Capture the cell that displays the provided text and extract its (X, Y) central coordinate. 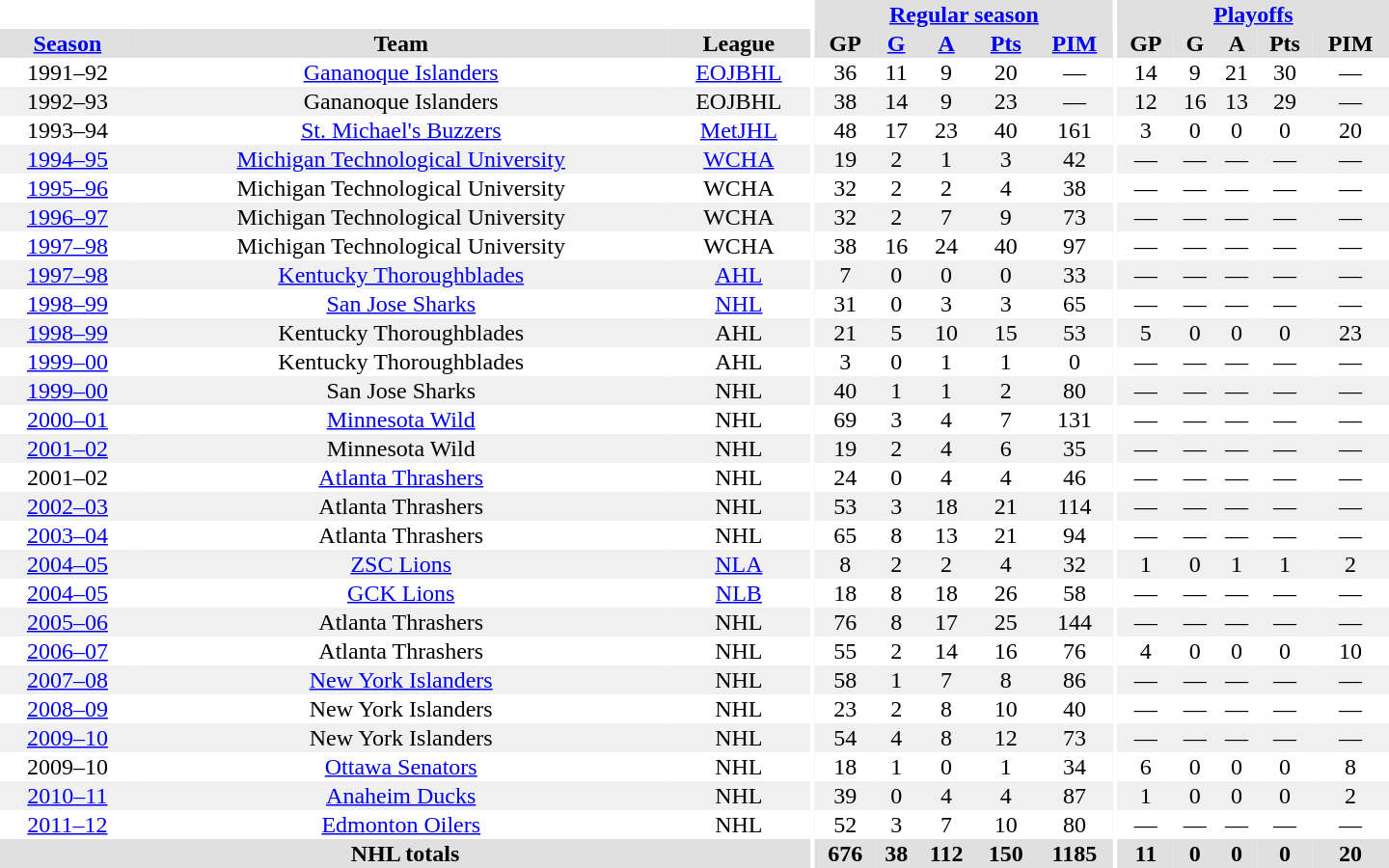
League (739, 43)
Edmonton Oilers (401, 825)
34 (1075, 767)
2007–08 (68, 680)
676 (845, 854)
25 (1005, 622)
2010–11 (68, 796)
2005–06 (68, 622)
Playoffs (1254, 14)
30 (1285, 72)
42 (1075, 159)
52 (845, 825)
112 (947, 854)
1995–96 (68, 188)
39 (845, 796)
2003–04 (68, 535)
87 (1075, 796)
114 (1075, 506)
1185 (1075, 854)
1996–97 (68, 217)
46 (1075, 477)
NHL totals (405, 854)
150 (1005, 854)
29 (1285, 101)
35 (1075, 448)
Anaheim Ducks (401, 796)
1993–94 (68, 130)
GCK Lions (401, 593)
Season (68, 43)
144 (1075, 622)
161 (1075, 130)
2000–01 (68, 420)
36 (845, 72)
55 (845, 651)
Team (401, 43)
69 (845, 420)
1992–93 (68, 101)
Regular season (965, 14)
94 (1075, 535)
1991–92 (68, 72)
2006–07 (68, 651)
86 (1075, 680)
1994–95 (68, 159)
2002–03 (68, 506)
26 (1005, 593)
31 (845, 304)
15 (1005, 333)
NLB (739, 593)
St. Michael's Buzzers (401, 130)
131 (1075, 420)
NLA (739, 564)
Ottawa Senators (401, 767)
ZSC Lions (401, 564)
2008–09 (68, 709)
MetJHL (739, 130)
97 (1075, 246)
54 (845, 738)
33 (1075, 275)
48 (845, 130)
2011–12 (68, 825)
